Capture the cell that displays the provided text and extract its [X, Y] central coordinate. 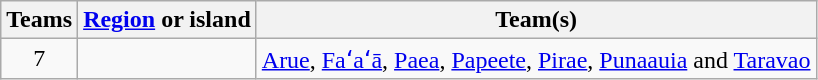
7 [40, 59]
Arue, Faʻaʻā, Paea, Papeete, Pirae, Punaauia and Taravao [536, 59]
Team(s) [536, 20]
Region or island [168, 20]
Teams [40, 20]
